Find where the given text appears and provide that cell's center as [X, Y] coordinate. 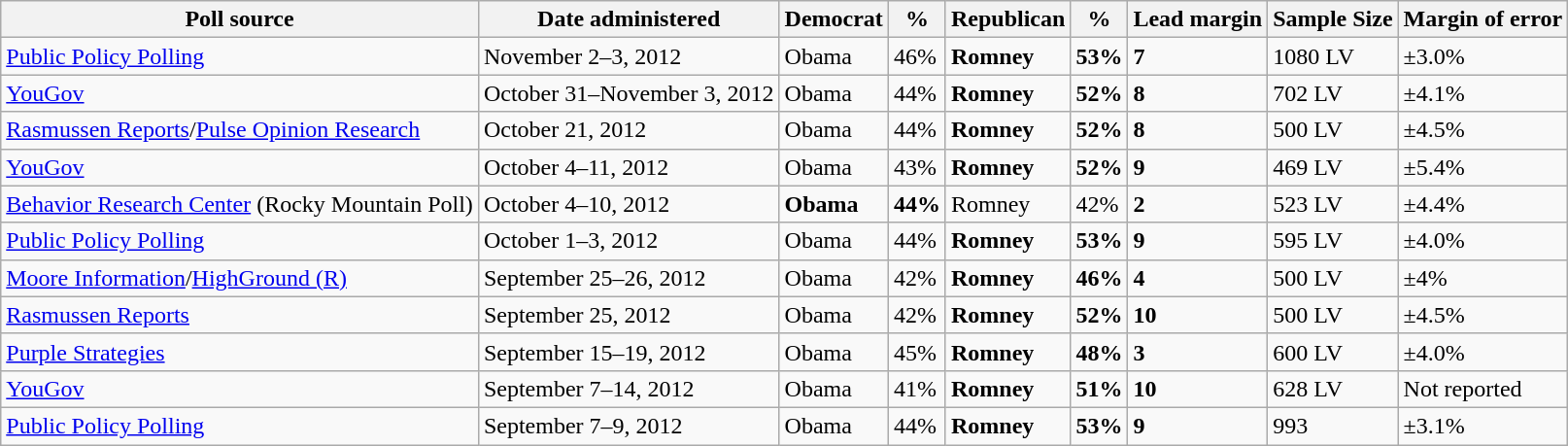
Not reported [1483, 389]
October 4–11, 2012 [629, 167]
Moore Information/HighGround (R) [240, 278]
Purple Strategies [240, 352]
2 [1198, 204]
595 LV [1333, 241]
Democrat [834, 19]
September 7–9, 2012 [629, 426]
469 LV [1333, 167]
Poll source [240, 19]
600 LV [1333, 352]
Margin of error [1483, 19]
Rasmussen Reports [240, 315]
Lead margin [1198, 19]
702 LV [1333, 93]
September 25–26, 2012 [629, 278]
Behavior Research Center (Rocky Mountain Poll) [240, 204]
45% [917, 352]
41% [917, 389]
October 4–10, 2012 [629, 204]
628 LV [1333, 389]
±3.1% [1483, 426]
51% [1100, 389]
November 2–3, 2012 [629, 56]
1080 LV [1333, 56]
September 15–19, 2012 [629, 352]
4 [1198, 278]
October 21, 2012 [629, 130]
Republican [1007, 19]
48% [1100, 352]
Date administered [629, 19]
Sample Size [1333, 19]
±4% [1483, 278]
±4.1% [1483, 93]
993 [1333, 426]
3 [1198, 352]
43% [917, 167]
±4.4% [1483, 204]
October 1–3, 2012 [629, 241]
September 7–14, 2012 [629, 389]
Rasmussen Reports/Pulse Opinion Research [240, 130]
±5.4% [1483, 167]
±3.0% [1483, 56]
September 25, 2012 [629, 315]
October 31–November 3, 2012 [629, 93]
523 LV [1333, 204]
7 [1198, 56]
